For the text-containing cell, return its midpoint in [X, Y] coordinate format. 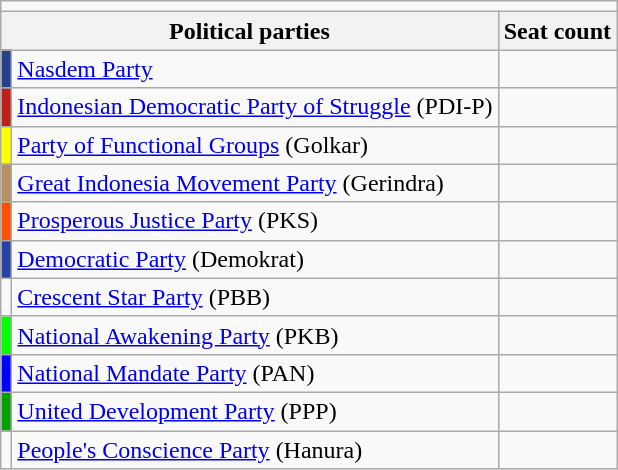
People's Conscience Party (Hanura) [255, 449]
Seat count [557, 31]
National Awakening Party (PKB) [255, 335]
Great Indonesia Movement Party (Gerindra) [255, 183]
Nasdem Party [255, 69]
Crescent Star Party (PBB) [255, 297]
Prosperous Justice Party (PKS) [255, 221]
Democratic Party (Demokrat) [255, 259]
Indonesian Democratic Party of Struggle (PDI-P) [255, 107]
Party of Functional Groups (Golkar) [255, 145]
Political parties [250, 31]
National Mandate Party (PAN) [255, 373]
United Development Party (PPP) [255, 411]
